Find where the given text appears and provide that cell's center as (X, Y) coordinate. 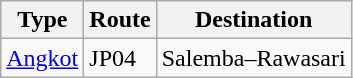
Angkot (42, 58)
JP04 (120, 58)
Destination (254, 20)
Type (42, 20)
Salemba–Rawasari (254, 58)
Route (120, 20)
